Detect which cell encompasses the target text, then output its (x, y) center coordinate. 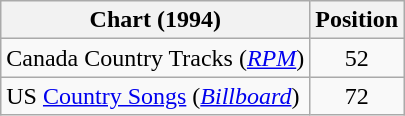
US Country Songs (Billboard) (156, 96)
Chart (1994) (156, 20)
72 (357, 96)
52 (357, 58)
Position (357, 20)
Canada Country Tracks (RPM) (156, 58)
